Capture the cell that displays the provided text and extract its [X, Y] central coordinate. 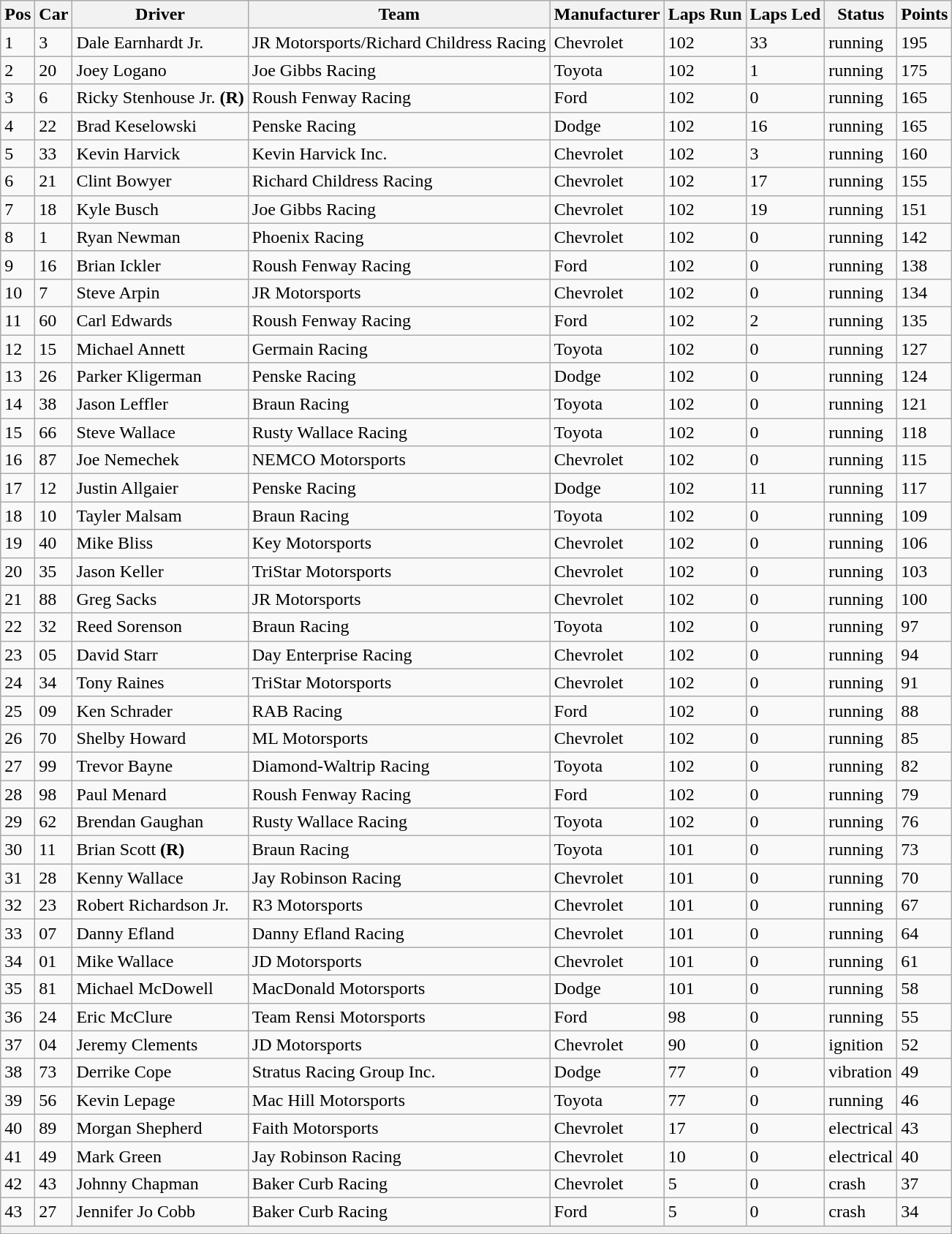
Phoenix Racing [399, 237]
Justin Allgaier [160, 488]
195 [924, 42]
25 [18, 710]
Jason Keller [160, 571]
04 [54, 1045]
9 [18, 265]
Faith Motorsports [399, 1128]
118 [924, 432]
ML Motorsports [399, 738]
Team [399, 15]
Jennifer Jo Cobb [160, 1211]
121 [924, 405]
Kyle Busch [160, 209]
Manufacturer [607, 15]
13 [18, 377]
Greg Sacks [160, 599]
39 [18, 1100]
90 [705, 1045]
Steve Wallace [160, 432]
Points [924, 15]
Joe Nemechek [160, 460]
Status [861, 15]
Kevin Harvick [160, 154]
R3 Motorsports [399, 906]
Jeremy Clements [160, 1045]
Kevin Harvick Inc. [399, 154]
Kenny Wallace [160, 878]
Robert Richardson Jr. [160, 906]
Driver [160, 15]
30 [18, 850]
82 [924, 766]
Carl Edwards [160, 320]
66 [54, 432]
JR Motorsports/Richard Childress Racing [399, 42]
Steve Arpin [160, 293]
Jason Leffler [160, 405]
106 [924, 543]
NEMCO Motorsports [399, 460]
134 [924, 293]
61 [924, 961]
Laps Run [705, 15]
124 [924, 377]
62 [54, 822]
Mark Green [160, 1156]
Laps Led [785, 15]
67 [924, 906]
117 [924, 488]
64 [924, 933]
160 [924, 154]
155 [924, 181]
4 [18, 126]
09 [54, 710]
Ricky Stenhouse Jr. (R) [160, 98]
Mike Bliss [160, 543]
Germain Racing [399, 349]
60 [54, 320]
97 [924, 627]
Mac Hill Motorsports [399, 1100]
138 [924, 265]
Richard Childress Racing [399, 181]
79 [924, 794]
87 [54, 460]
Morgan Shepherd [160, 1128]
Derrike Cope [160, 1072]
Parker Kligerman [160, 377]
29 [18, 822]
Johnny Chapman [160, 1184]
89 [54, 1128]
81 [54, 989]
Pos [18, 15]
Car [54, 15]
vibration [861, 1072]
Michael McDowell [160, 989]
Tayler Malsam [160, 516]
58 [924, 989]
94 [924, 655]
07 [54, 933]
ignition [861, 1045]
85 [924, 738]
100 [924, 599]
115 [924, 460]
Brad Keselowski [160, 126]
151 [924, 209]
Shelby Howard [160, 738]
Kevin Lepage [160, 1100]
Dale Earnhardt Jr. [160, 42]
Michael Annett [160, 349]
Danny Efland Racing [399, 933]
Paul Menard [160, 794]
99 [54, 766]
Reed Sorenson [160, 627]
Diamond-Waltrip Racing [399, 766]
31 [18, 878]
Trevor Bayne [160, 766]
Brendan Gaughan [160, 822]
8 [18, 237]
Day Enterprise Racing [399, 655]
41 [18, 1156]
42 [18, 1184]
Brian Ickler [160, 265]
135 [924, 320]
56 [54, 1100]
Team Rensi Motorsports [399, 1017]
Tony Raines [160, 682]
Danny Efland [160, 933]
55 [924, 1017]
Eric McClure [160, 1017]
Clint Bowyer [160, 181]
14 [18, 405]
127 [924, 349]
76 [924, 822]
46 [924, 1100]
05 [54, 655]
36 [18, 1017]
52 [924, 1045]
Key Motorsports [399, 543]
Ken Schrader [160, 710]
91 [924, 682]
Brian Scott (R) [160, 850]
142 [924, 237]
109 [924, 516]
Joey Logano [160, 70]
Mike Wallace [160, 961]
01 [54, 961]
David Starr [160, 655]
RAB Racing [399, 710]
103 [924, 571]
MacDonald Motorsports [399, 989]
Stratus Racing Group Inc. [399, 1072]
Ryan Newman [160, 237]
175 [924, 70]
